Pinpoint the cell where the given text exists, returning its (x, y) midpoint coordinate. 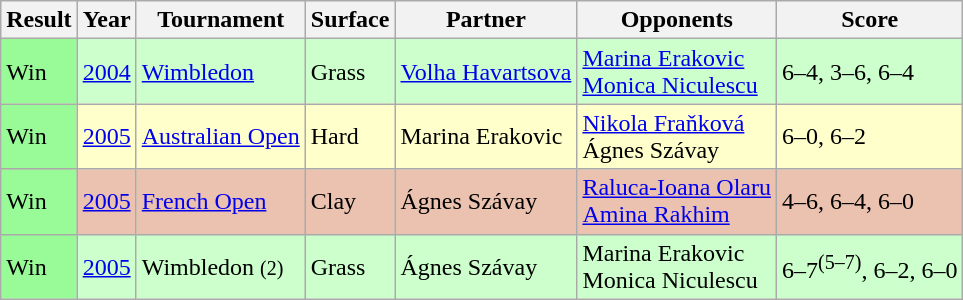
2004 (106, 72)
Wimbledon (2) (220, 266)
Hard (350, 136)
Opponents (677, 20)
6–0, 6–2 (870, 136)
Volha Havartsova (486, 72)
Partner (486, 20)
Wimbledon (220, 72)
Surface (350, 20)
6–4, 3–6, 6–4 (870, 72)
Australian Open (220, 136)
6–7(5–7), 6–2, 6–0 (870, 266)
Clay (350, 202)
Result (39, 20)
Score (870, 20)
Raluca-Ioana Olaru Amina Rakhim (677, 202)
Nikola Fraňková Ágnes Szávay (677, 136)
French Open (220, 202)
4–6, 6–4, 6–0 (870, 202)
Tournament (220, 20)
Marina Erakovic (486, 136)
Year (106, 20)
